Scan for the cell matching the given text and deliver its (x, y) coordinate at center. 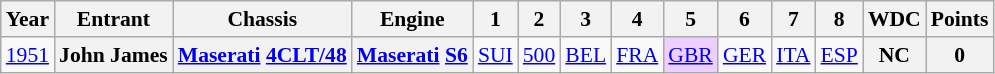
Year (28, 19)
5 (690, 19)
WDC (894, 19)
GER (744, 55)
500 (540, 55)
2 (540, 19)
1951 (28, 55)
ITA (793, 55)
NC (894, 55)
ESP (840, 55)
3 (586, 19)
0 (960, 55)
BEL (586, 55)
Entrant (114, 19)
7 (793, 19)
FRA (637, 55)
Chassis (262, 19)
John James (114, 55)
Maserati 4CLT/48 (262, 55)
SUI (496, 55)
1 (496, 19)
4 (637, 19)
Maserati S6 (412, 55)
GBR (690, 55)
6 (744, 19)
Engine (412, 19)
8 (840, 19)
Points (960, 19)
